Detect which cell encompasses the target text, then output its [X, Y] center coordinate. 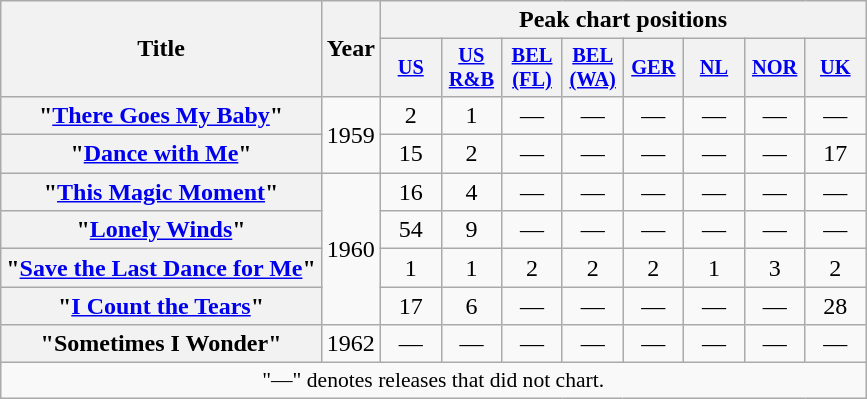
16 [410, 192]
54 [410, 230]
Year [350, 49]
"Lonely Winds" [162, 230]
3 [774, 268]
1960 [350, 249]
"Sometimes I Wonder" [162, 344]
UK [836, 68]
1959 [350, 134]
15 [410, 154]
"There Goes My Baby" [162, 115]
"This Magic Moment" [162, 192]
GER [654, 68]
1962 [350, 344]
USR&B [472, 68]
BEL(FL) [532, 68]
"Dance with Me" [162, 154]
BEL(WA) [592, 68]
"Save the Last Dance for Me" [162, 268]
Peak chart positions [622, 20]
NOR [774, 68]
NL [714, 68]
"I Count the Tears" [162, 306]
Title [162, 49]
"—" denotes releases that did not chart. [434, 381]
4 [472, 192]
28 [836, 306]
9 [472, 230]
US [410, 68]
6 [472, 306]
